Return [x, y] of the center of cell containing provided text 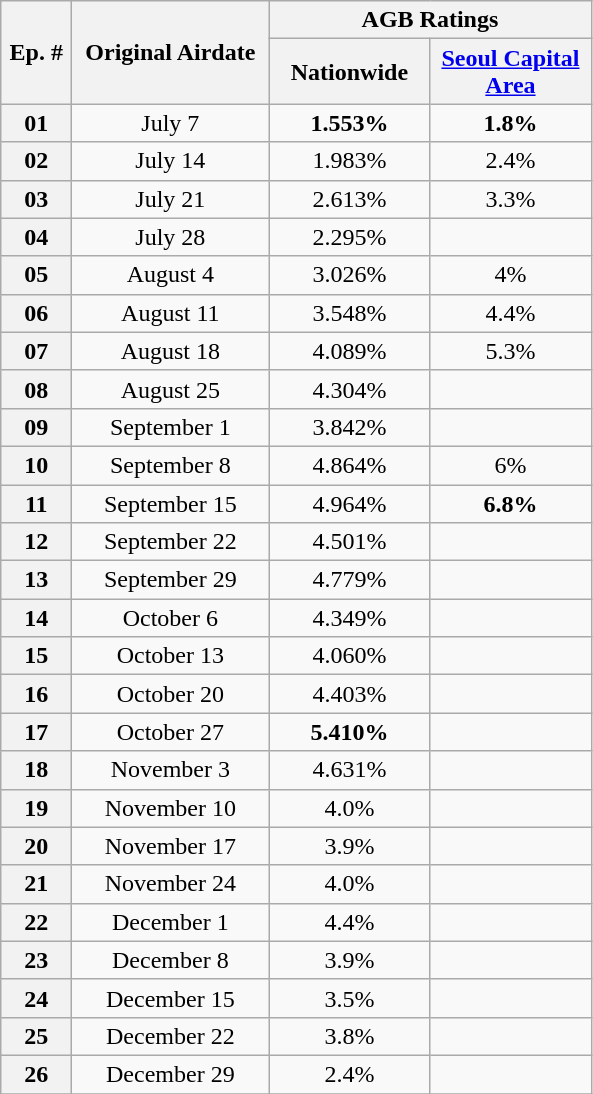
Nationwide [350, 72]
October 27 [170, 732]
4.864% [350, 465]
3.548% [350, 313]
Ep. # [36, 52]
December 8 [170, 960]
24 [36, 998]
07 [36, 351]
5.410% [350, 732]
2.295% [350, 237]
23 [36, 960]
4.779% [350, 580]
July 21 [170, 199]
1.553% [350, 123]
November 3 [170, 770]
12 [36, 542]
November 24 [170, 884]
September 15 [170, 503]
August 11 [170, 313]
Seoul Capital Area [510, 72]
July 28 [170, 237]
October 6 [170, 618]
4.964% [350, 503]
15 [36, 656]
3.3% [510, 199]
10 [36, 465]
01 [36, 123]
14 [36, 618]
December 15 [170, 998]
18 [36, 770]
11 [36, 503]
4.060% [350, 656]
3.8% [350, 1036]
22 [36, 922]
03 [36, 199]
November 10 [170, 808]
September 29 [170, 580]
3.5% [350, 998]
July 14 [170, 161]
4.349% [350, 618]
4% [510, 275]
26 [36, 1074]
September 1 [170, 427]
December 22 [170, 1036]
August 25 [170, 389]
3.842% [350, 427]
AGB Ratings [430, 20]
2.613% [350, 199]
06 [36, 313]
09 [36, 427]
05 [36, 275]
02 [36, 161]
25 [36, 1036]
6% [510, 465]
August 4 [170, 275]
4.631% [350, 770]
September 8 [170, 465]
1.983% [350, 161]
Original Airdate [170, 52]
4.089% [350, 351]
August 18 [170, 351]
04 [36, 237]
19 [36, 808]
December 29 [170, 1074]
1.8% [510, 123]
6.8% [510, 503]
4.501% [350, 542]
October 13 [170, 656]
4.304% [350, 389]
21 [36, 884]
July 7 [170, 123]
08 [36, 389]
20 [36, 846]
16 [36, 694]
4.403% [350, 694]
October 20 [170, 694]
September 22 [170, 542]
3.026% [350, 275]
5.3% [510, 351]
December 1 [170, 922]
November 17 [170, 846]
13 [36, 580]
17 [36, 732]
